Return (x, y) of the center of cell containing provided text 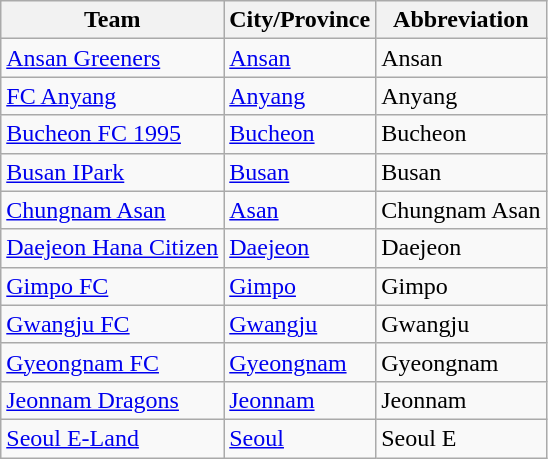
Gyeongnam FC (112, 362)
Daejeon Hana Citizen (112, 248)
Gimpo FC (112, 286)
Team (112, 20)
City/Province (300, 20)
Asan (300, 210)
Abbreviation (461, 20)
Ansan Greeners (112, 58)
Seoul E-Land (112, 438)
Bucheon FC 1995 (112, 134)
Jeonnam Dragons (112, 400)
Gwangju FC (112, 324)
FC Anyang (112, 96)
Busan IPark (112, 172)
Seoul E (461, 438)
Seoul (300, 438)
